Provide the (X, Y) coordinate of the cell's center where the given text is located.  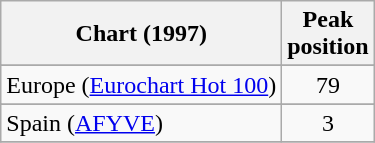
Europe (Eurochart Hot 100) (142, 85)
Spain (AFYVE) (142, 123)
79 (328, 85)
Peakposition (328, 34)
3 (328, 123)
Chart (1997) (142, 34)
